Detect which cell encompasses the target text, then output its (X, Y) center coordinate. 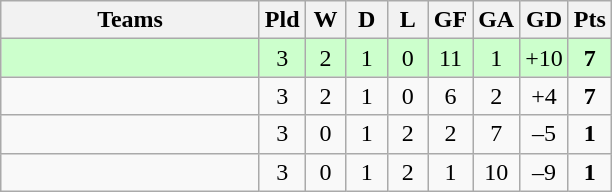
GF (450, 20)
W (326, 20)
6 (450, 96)
10 (496, 172)
L (408, 20)
Teams (130, 20)
–5 (544, 134)
GD (544, 20)
Pts (590, 20)
GA (496, 20)
11 (450, 58)
+10 (544, 58)
+4 (544, 96)
–9 (544, 172)
D (366, 20)
Pld (282, 20)
